Scan for the cell matching the given text and deliver its [x, y] coordinate at center. 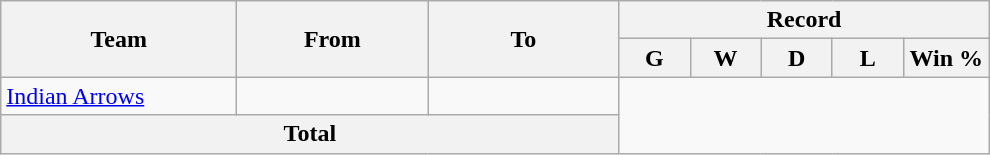
G [654, 58]
To [524, 39]
L [868, 58]
Total [310, 134]
Team [119, 39]
W [726, 58]
Record [804, 20]
From [332, 39]
Indian Arrows [119, 96]
Win % [946, 58]
D [796, 58]
